Capture the cell that displays the provided text and extract its [x, y] central coordinate. 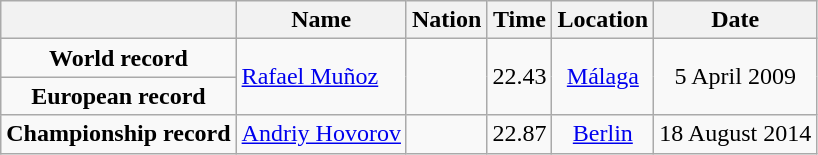
Name [321, 20]
World record [118, 58]
Rafael Muñoz [321, 77]
Berlin [603, 134]
5 April 2009 [736, 77]
Championship record [118, 134]
Málaga [603, 77]
Location [603, 20]
Time [520, 20]
European record [118, 96]
22.87 [520, 134]
Nation [446, 20]
18 August 2014 [736, 134]
Andriy Hovorov [321, 134]
22.43 [520, 77]
Date [736, 20]
